Extract the [x, y] coordinate from the center of the cell holding the provided text.  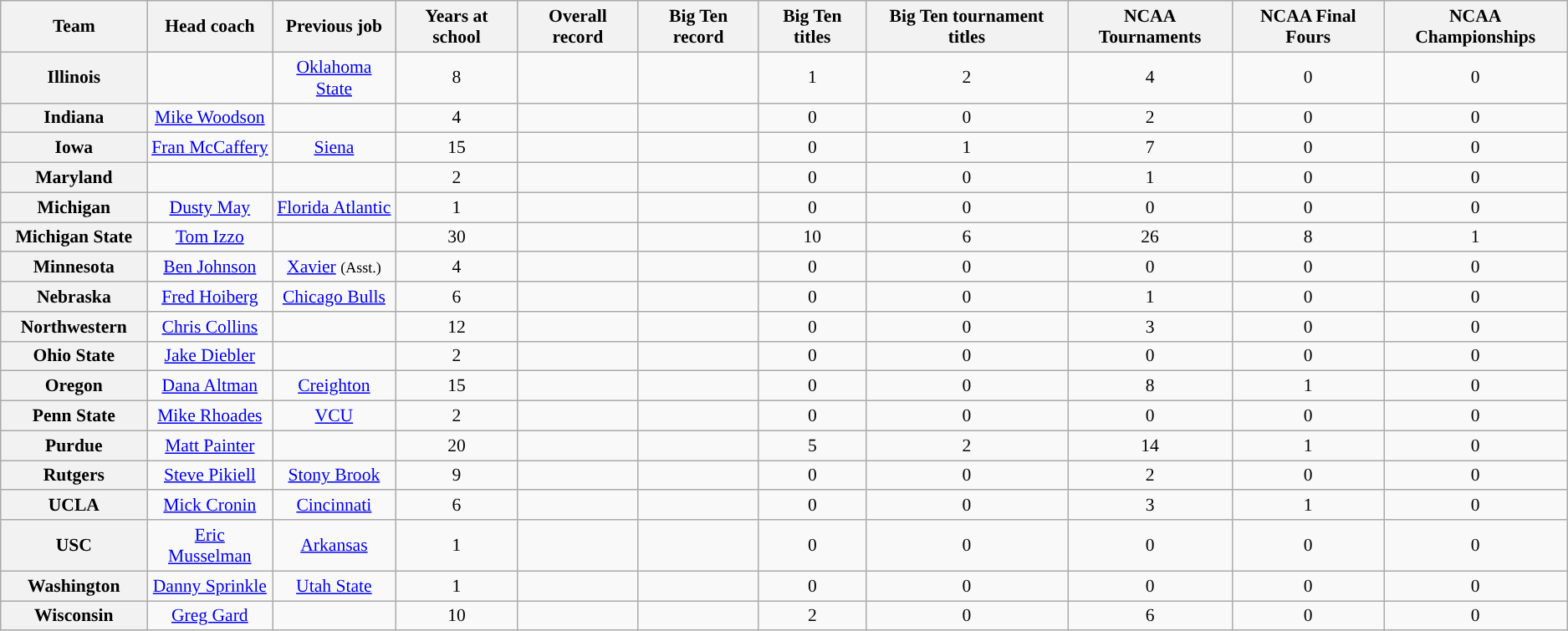
Big Ten titles [812, 27]
Ohio State [74, 356]
Purdue [74, 445]
5 [812, 445]
7 [1149, 148]
USC [74, 545]
Danny Sprinkle [210, 586]
12 [457, 327]
NCAA Championships [1475, 27]
Oklahoma State [335, 77]
9 [457, 476]
Ben Johnson [210, 267]
Big Ten record [698, 27]
Mike Rhoades [210, 416]
14 [1149, 445]
Northwestern [74, 327]
Years at school [457, 27]
Mick Cronin [210, 506]
NCAA Final Fours [1308, 27]
Jake Diebler [210, 356]
Fred Hoiberg [210, 297]
Rutgers [74, 476]
NCAA Tournaments [1149, 27]
Steve Pikiell [210, 476]
Tom Izzo [210, 237]
UCLA [74, 506]
26 [1149, 237]
Xavier (Asst.) [335, 267]
Cincinnati [335, 506]
Oregon [74, 386]
Stony Brook [335, 476]
30 [457, 237]
Florida Atlantic [335, 207]
Washington [74, 586]
Previous job [335, 27]
20 [457, 445]
Nebraska [74, 297]
Head coach [210, 27]
Greg Gard [210, 616]
Chicago Bulls [335, 297]
Indiana [74, 118]
Michigan State [74, 237]
Penn State [74, 416]
Matt Painter [210, 445]
Illinois [74, 77]
Utah State [335, 586]
Wisconsin [74, 616]
Creighton [335, 386]
Big Ten tournament titles [967, 27]
Mike Woodson [210, 118]
Eric Musselman [210, 545]
Chris Collins [210, 327]
Maryland [74, 178]
Arkansas [335, 545]
Team [74, 27]
VCU [335, 416]
Minnesota [74, 267]
Fran McCaffery [210, 148]
Iowa [74, 148]
Michigan [74, 207]
Dana Altman [210, 386]
Dusty May [210, 207]
Siena [335, 148]
Overall record [578, 27]
